For the text-containing cell, return its midpoint in [x, y] coordinate format. 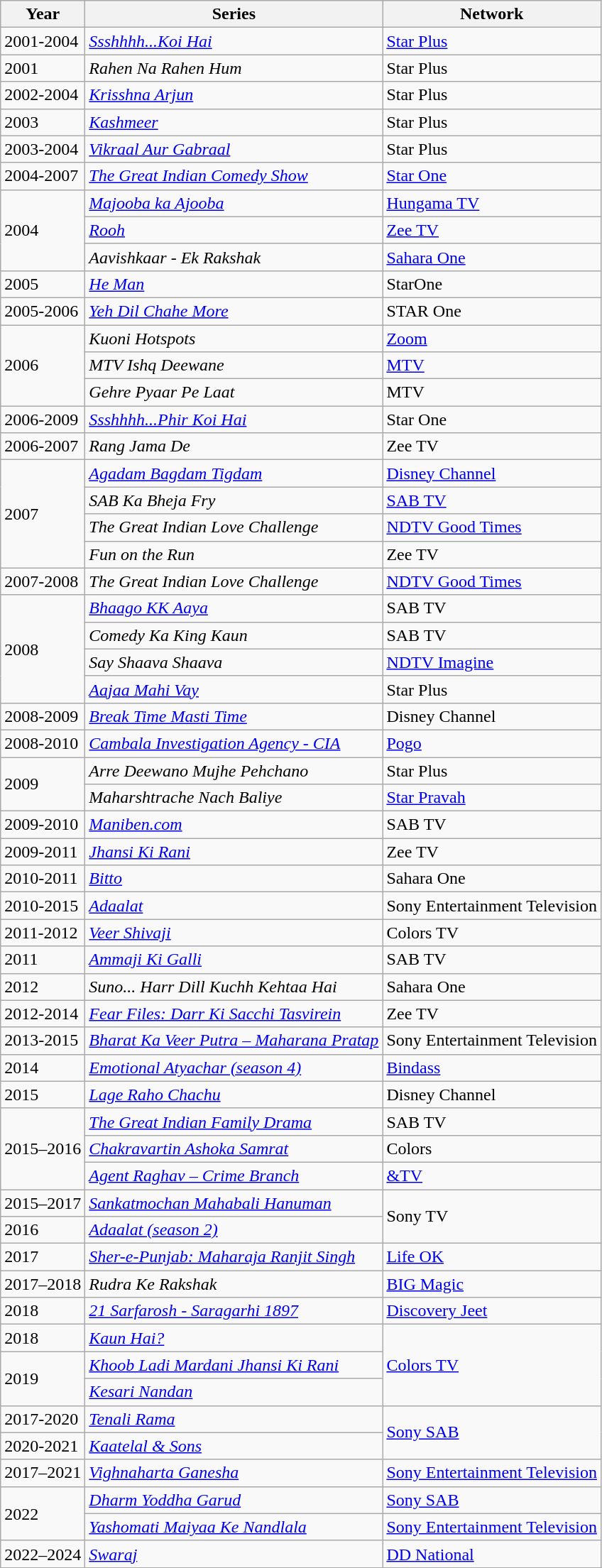
Break Time Masti Time [234, 716]
Bitto [234, 879]
Ssshhhh...Phir Koi Hai [234, 420]
2019 [43, 1378]
The Great Indian Family Drama [234, 1122]
Bindass [492, 1068]
2009 [43, 784]
Pogo [492, 743]
Aavishkaar - Ek Rakshak [234, 257]
Colors [492, 1148]
Chakravartin Ashoka Samrat [234, 1148]
Network [492, 14]
Say Shaava Shaava [234, 662]
Star Pravah [492, 798]
Kaun Hai? [234, 1338]
Yeh Dil Chahe More [234, 311]
2012 [43, 987]
2006-2007 [43, 446]
Year [43, 14]
&TV [492, 1175]
Rang Jama De [234, 446]
SAB Ka Bheja Fry [234, 500]
Kashmeer [234, 122]
Aajaa Mahi Vay [234, 689]
DD National [492, 1554]
2013-2015 [43, 1041]
2022–2024 [43, 1554]
Comedy Ka King Kaun [234, 635]
Bharat Ka Veer Putra – Maharana Pratap [234, 1041]
2017 [43, 1257]
2017–2018 [43, 1284]
2020-2021 [43, 1446]
2017-2020 [43, 1419]
BIG Magic [492, 1284]
Sony TV [492, 1217]
Zoom [492, 339]
Yashomati Maiyaa Ke Nandlala [234, 1527]
2005 [43, 284]
Agadam Bagdam Tigdam [234, 473]
Kaatelal & Sons [234, 1446]
Vighnaharta Ganesha [234, 1473]
2008-2010 [43, 743]
2010-2015 [43, 906]
Lage Raho Chachu [234, 1095]
Jhansi Ki Rani [234, 852]
NDTV Imagine [492, 662]
StarOne [492, 284]
Swaraj [234, 1554]
MTV Ishq Deewane [234, 366]
Fun on the Run [234, 554]
2017–2021 [43, 1473]
2014 [43, 1068]
Tenali Rama [234, 1419]
2006-2009 [43, 420]
Cambala Investigation Agency - CIA [234, 743]
Vikraal Aur Gabraal [234, 149]
Veer Shivaji [234, 933]
Dharm Yoddha Garud [234, 1500]
2002-2004 [43, 95]
Sher-e-Punjab: Maharaja Ranjit Singh [234, 1257]
Series [234, 14]
2010-2011 [43, 879]
Agent Raghav – Crime Branch [234, 1175]
Maharshtrache Nach Baliye [234, 798]
Bhaago KK Aaya [234, 608]
Suno... Harr Dill Kuchh Kehtaa Hai [234, 987]
STAR One [492, 311]
2004-2007 [43, 176]
Maniben.com [234, 825]
Gehre Pyaar Pe Laat [234, 393]
2011-2012 [43, 933]
The Great Indian Comedy Show [234, 176]
Ammaji Ki Galli [234, 960]
21 Sarfarosh - Saragarhi 1897 [234, 1311]
Discovery Jeet [492, 1311]
2003 [43, 122]
Adaalat [234, 906]
Kuoni Hotspots [234, 339]
2008 [43, 649]
2015–2017 [43, 1203]
Krisshna Arjun [234, 95]
2015–2016 [43, 1148]
Sankatmochan Mahabali Hanuman [234, 1203]
Rooh [234, 230]
Rudra Ke Rakshak [234, 1284]
Kesari Nandan [234, 1392]
Fear Files: Darr Ki Sacchi Tasvirein [234, 1014]
2001-2004 [43, 41]
2006 [43, 366]
Majooba ka Ajooba [234, 203]
2001 [43, 68]
2015 [43, 1095]
Ssshhhh...Koi Hai [234, 41]
2008-2009 [43, 716]
2007-2008 [43, 581]
2003-2004 [43, 149]
2011 [43, 960]
Rahen Na Rahen Hum [234, 68]
Khoob Ladi Mardani Jhansi Ki Rani [234, 1365]
Arre Deewano Mujhe Pehchano [234, 770]
2012-2014 [43, 1014]
He Man [234, 284]
2016 [43, 1230]
Emotional Atyachar (season 4) [234, 1068]
Hungama TV [492, 203]
2022 [43, 1513]
Adaalat (season 2) [234, 1230]
2004 [43, 230]
2009-2011 [43, 852]
2009-2010 [43, 825]
2005-2006 [43, 311]
Life OK [492, 1257]
2007 [43, 514]
